Return the (X, Y) coordinate for the center point of the cell that contains the specified text.  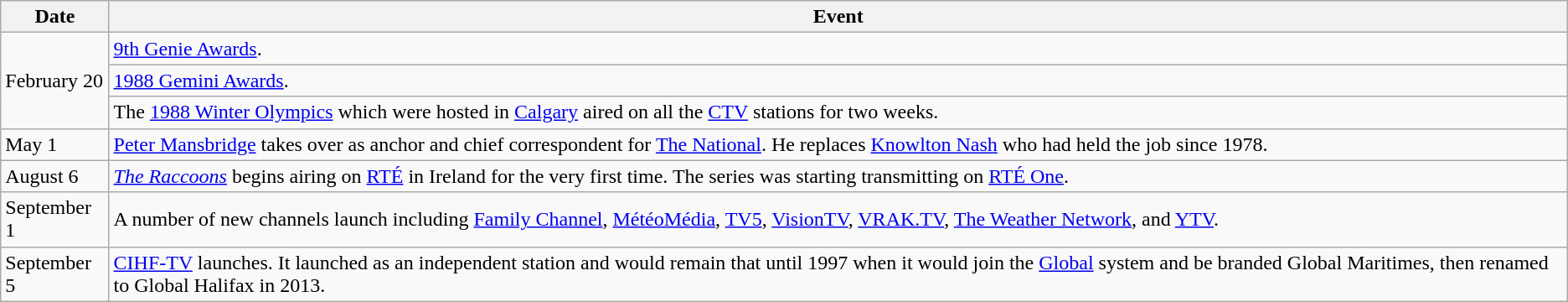
The 1988 Winter Olympics which were hosted in Calgary aired on all the CTV stations for two weeks. (838, 112)
May 1 (55, 144)
February 20 (55, 81)
Event (838, 17)
The Raccoons begins airing on RTÉ in Ireland for the very first time. The series was starting transmitting on RTÉ One. (838, 176)
1988 Gemini Awards. (838, 81)
August 6 (55, 176)
9th Genie Awards. (838, 49)
September 1 (55, 220)
Date (55, 17)
September 5 (55, 273)
A number of new channels launch including Family Channel, MétéoMédia, TV5, VisionTV, VRAK.TV, The Weather Network, and YTV. (838, 220)
Peter Mansbridge takes over as anchor and chief correspondent for The National. He replaces Knowlton Nash who had held the job since 1978. (838, 144)
